For the text-containing cell, return its midpoint in [x, y] coordinate format. 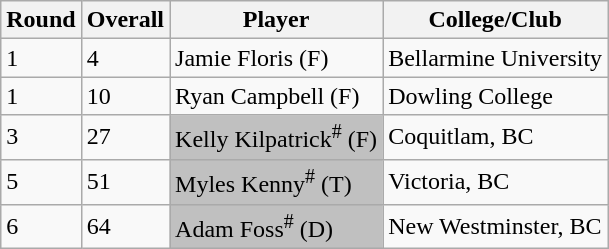
Victoria, BC [496, 182]
10 [125, 96]
Coquitlam, BC [496, 138]
Kelly Kilpatrick# (F) [276, 138]
27 [125, 138]
5 [41, 182]
6 [41, 226]
64 [125, 226]
3 [41, 138]
Bellarmine University [496, 58]
Adam Foss# (D) [276, 226]
Dowling College [496, 96]
College/Club [496, 20]
Myles Kenny# (T) [276, 182]
4 [125, 58]
Player [276, 20]
Jamie Floris (F) [276, 58]
Round [41, 20]
Ryan Campbell (F) [276, 96]
New Westminster, BC [496, 226]
Overall [125, 20]
51 [125, 182]
